Search for the cell housing the specified text and yield its [x, y] center coordinate. 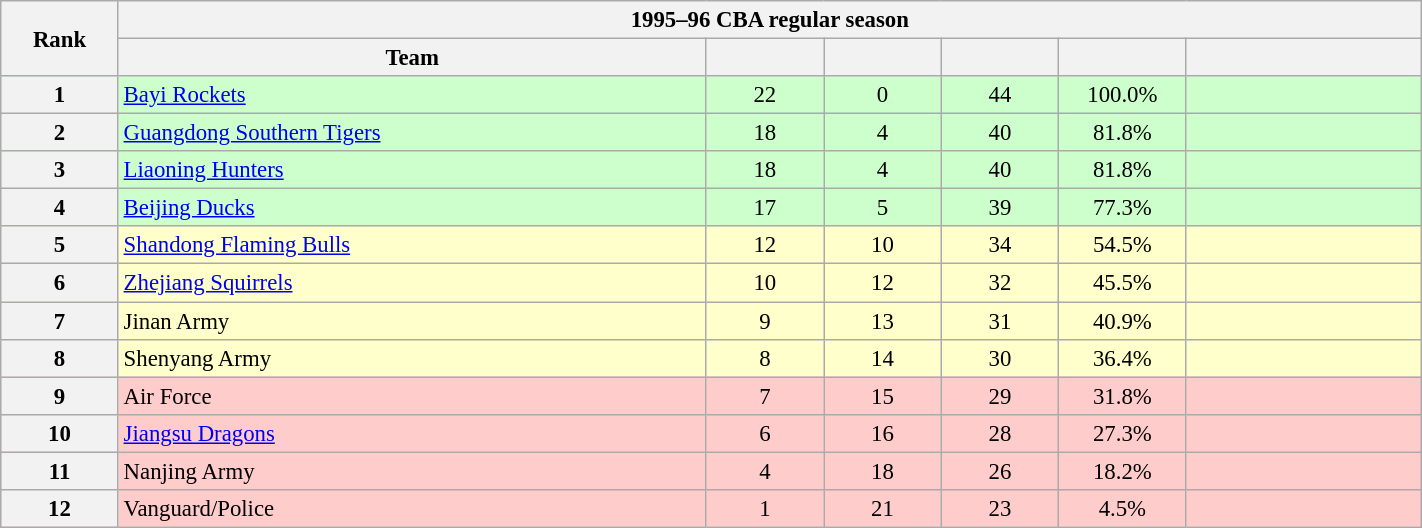
36.4% [1122, 358]
31.8% [1122, 396]
39 [1000, 208]
1995–96 CBA regular season [770, 20]
17 [765, 208]
Shenyang Army [412, 358]
Team [412, 58]
14 [883, 358]
Rank [60, 38]
4.5% [1122, 509]
40.9% [1122, 321]
Air Force [412, 396]
2 [60, 133]
32 [1000, 283]
0 [883, 95]
Guangdong Southern Tigers [412, 133]
Shandong Flaming Bulls [412, 245]
15 [883, 396]
27.3% [1122, 433]
44 [1000, 95]
Jinan Army [412, 321]
26 [1000, 471]
100.0% [1122, 95]
31 [1000, 321]
23 [1000, 509]
77.3% [1122, 208]
45.5% [1122, 283]
Jiangsu Dragons [412, 433]
30 [1000, 358]
34 [1000, 245]
54.5% [1122, 245]
16 [883, 433]
Nanjing Army [412, 471]
3 [60, 170]
13 [883, 321]
Beijing Ducks [412, 208]
29 [1000, 396]
22 [765, 95]
Zhejiang Squirrels [412, 283]
Bayi Rockets [412, 95]
11 [60, 471]
Vanguard/Police [412, 509]
28 [1000, 433]
Liaoning Hunters [412, 170]
18.2% [1122, 471]
21 [883, 509]
